Output the (X, Y) coordinate of the center of the cell containing the given text.  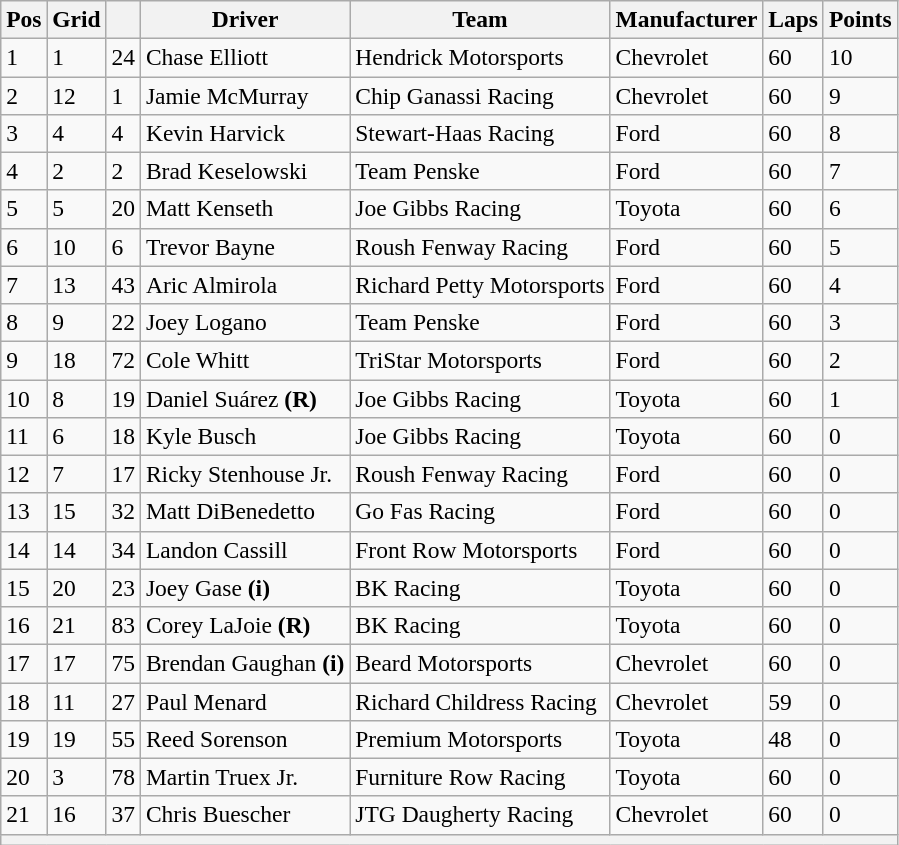
Chase Elliott (244, 57)
Brendan Gaughan (i) (244, 663)
Team (480, 19)
Points (860, 19)
59 (794, 701)
Paul Menard (244, 701)
43 (123, 285)
TriStar Motorsports (480, 360)
Premium Motorsports (480, 739)
Chip Ganassi Racing (480, 95)
Landon Cassill (244, 550)
Cole Whitt (244, 360)
Front Row Motorsports (480, 550)
Stewart-Haas Racing (480, 133)
Laps (794, 19)
Chris Buescher (244, 815)
Kyle Busch (244, 436)
75 (123, 663)
Daniel Suárez (R) (244, 398)
Aric Almirola (244, 285)
22 (123, 322)
Reed Sorenson (244, 739)
Jamie McMurray (244, 95)
37 (123, 815)
Manufacturer (686, 19)
34 (123, 550)
Joey Logano (244, 322)
Corey LaJoie (R) (244, 625)
Matt Kenseth (244, 209)
55 (123, 739)
Furniture Row Racing (480, 777)
Matt DiBenedetto (244, 512)
32 (123, 512)
Richard Petty Motorsports (480, 285)
24 (123, 57)
83 (123, 625)
23 (123, 588)
JTG Daugherty Racing (480, 815)
Trevor Bayne (244, 247)
72 (123, 360)
Brad Keselowski (244, 171)
Driver (244, 19)
27 (123, 701)
Ricky Stenhouse Jr. (244, 474)
Martin Truex Jr. (244, 777)
Kevin Harvick (244, 133)
Joey Gase (i) (244, 588)
Grid (76, 19)
78 (123, 777)
Go Fas Racing (480, 512)
Pos (24, 19)
48 (794, 739)
Beard Motorsports (480, 663)
Richard Childress Racing (480, 701)
Hendrick Motorsports (480, 57)
